For the text-containing cell, return its midpoint in (X, Y) coordinate format. 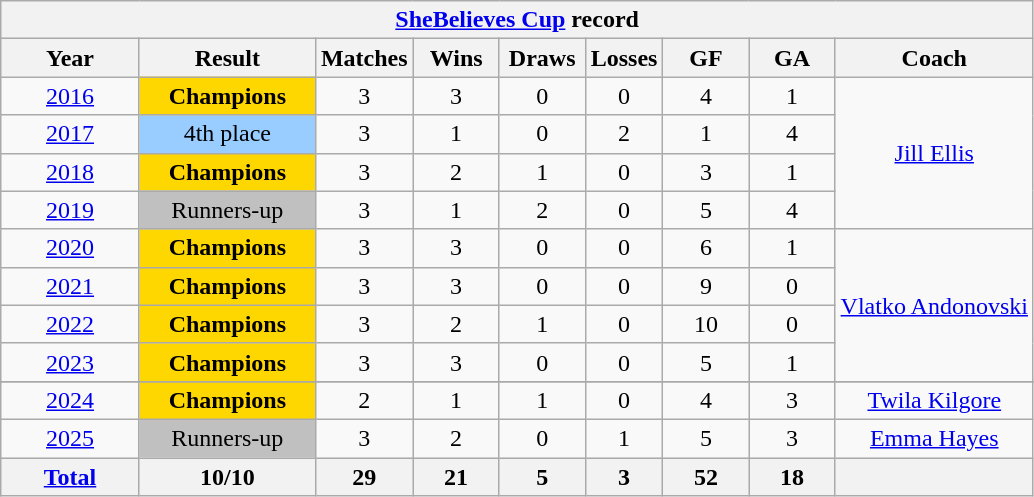
Twila Kilgore (934, 400)
GA (792, 58)
52 (706, 477)
2022 (70, 324)
2021 (70, 286)
Draws (542, 58)
Year (70, 58)
Vlatko Andonovski (934, 305)
Losses (624, 58)
2023 (70, 362)
2016 (70, 96)
18 (792, 477)
Jill Ellis (934, 153)
2018 (70, 172)
6 (706, 248)
Result (227, 58)
4th place (227, 134)
2025 (70, 438)
2020 (70, 248)
Matches (364, 58)
2019 (70, 210)
10 (706, 324)
21 (456, 477)
Emma Hayes (934, 438)
10/10 (227, 477)
2024 (70, 400)
2017 (70, 134)
9 (706, 286)
SheBelieves Cup record (518, 20)
29 (364, 477)
Wins (456, 58)
GF (706, 58)
Total (70, 477)
Coach (934, 58)
